Extract the (X, Y) coordinate from the center of the cell holding the provided text.  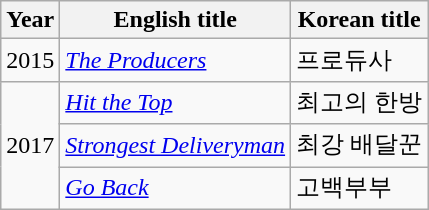
프로듀사 (360, 60)
Korean title (360, 20)
Strongest Deliveryman (176, 146)
2015 (30, 60)
최강 배달꾼 (360, 146)
English title (176, 20)
Year (30, 20)
최고의 한방 (360, 102)
고백부부 (360, 188)
Hit the Top (176, 102)
Go Back (176, 188)
2017 (30, 145)
The Producers (176, 60)
